Output the [x, y] coordinate of the center of the cell containing the given text.  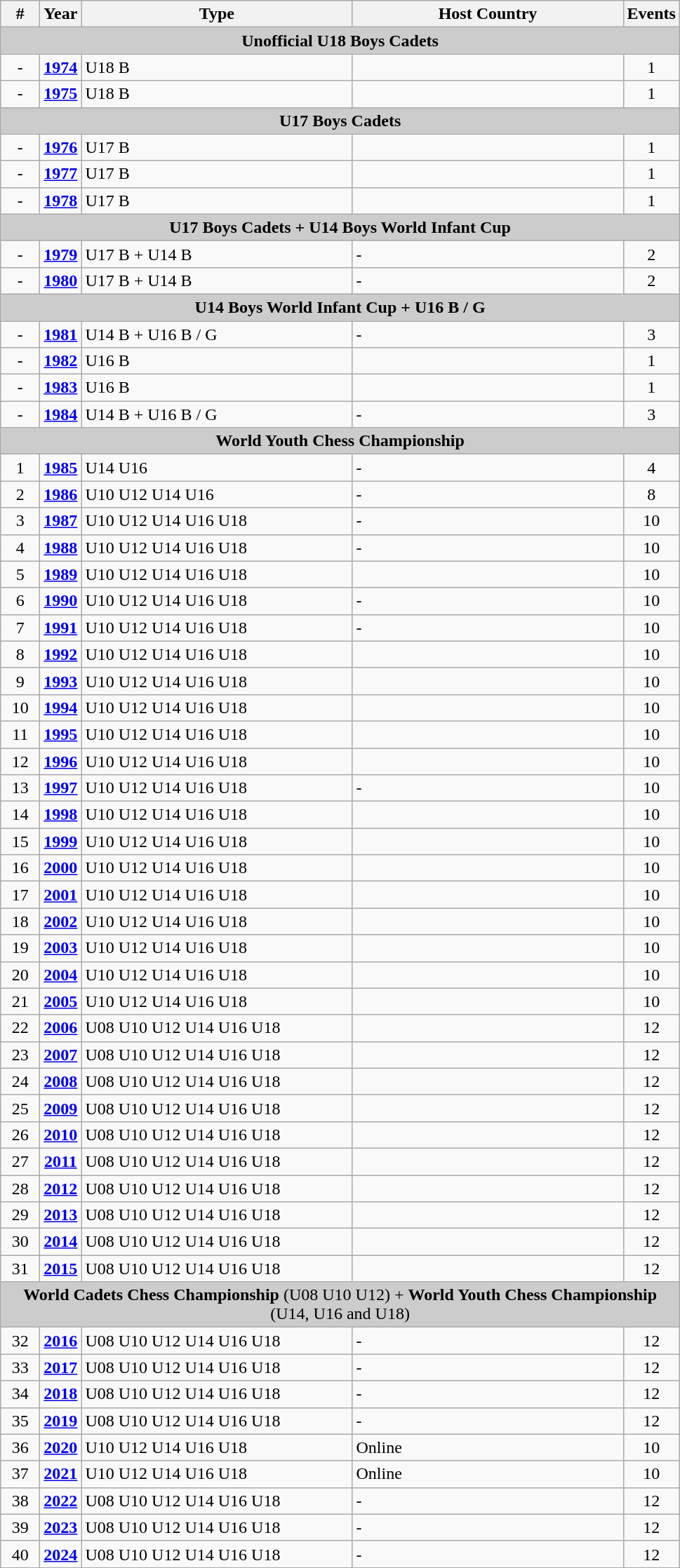
1978 [60, 201]
18 [20, 921]
2015 [60, 1269]
1995 [60, 734]
1985 [60, 468]
1980 [60, 281]
2007 [60, 1055]
1991 [60, 628]
31 [20, 1269]
1988 [60, 548]
2002 [60, 921]
32 [20, 1341]
36 [20, 1447]
2013 [60, 1215]
1975 [60, 94]
30 [20, 1242]
1987 [60, 521]
24 [20, 1081]
2023 [60, 1527]
1982 [60, 361]
1997 [60, 788]
38 [20, 1501]
21 [20, 1001]
7 [20, 628]
U14 U16 [217, 468]
9 [20, 681]
2017 [60, 1367]
2011 [60, 1161]
# [20, 14]
40 [20, 1554]
2012 [60, 1189]
U14 Boys World Infant Cup + U16 B / G [340, 307]
15 [20, 842]
1999 [60, 842]
28 [20, 1189]
U10 U12 U14 U16 [217, 494]
Year [60, 14]
19 [20, 948]
11 [20, 734]
1998 [60, 815]
1996 [60, 761]
2020 [60, 1447]
13 [20, 788]
1983 [60, 388]
2021 [60, 1474]
2022 [60, 1501]
U17 Boys Cadets [340, 121]
23 [20, 1055]
2004 [60, 975]
16 [20, 868]
Events [651, 14]
1976 [60, 147]
35 [20, 1421]
1979 [60, 254]
U17 Boys Cadets + U14 Boys World Infant Cup [340, 227]
1992 [60, 654]
33 [20, 1367]
2005 [60, 1001]
1990 [60, 601]
1974 [60, 67]
27 [20, 1161]
26 [20, 1135]
2006 [60, 1028]
2001 [60, 895]
1984 [60, 414]
2024 [60, 1554]
6 [20, 601]
2016 [60, 1341]
39 [20, 1527]
5 [20, 574]
22 [20, 1028]
29 [20, 1215]
2019 [60, 1421]
37 [20, 1474]
1994 [60, 708]
20 [20, 975]
25 [20, 1108]
1993 [60, 681]
1989 [60, 574]
2010 [60, 1135]
2000 [60, 868]
2018 [60, 1394]
1986 [60, 494]
1977 [60, 174]
2008 [60, 1081]
World Cadets Chess Championship (U08 U10 U12) + World Youth Chess Championship (U14, U16 and U18) [340, 1304]
2003 [60, 948]
14 [20, 815]
1981 [60, 334]
17 [20, 895]
World Youth Chess Championship [340, 441]
2009 [60, 1108]
Unofficial U18 Boys Cadets [340, 41]
2014 [60, 1242]
Host Country [488, 14]
Type [217, 14]
34 [20, 1394]
